Output the (X, Y) coordinate of the center of the cell containing the given text.  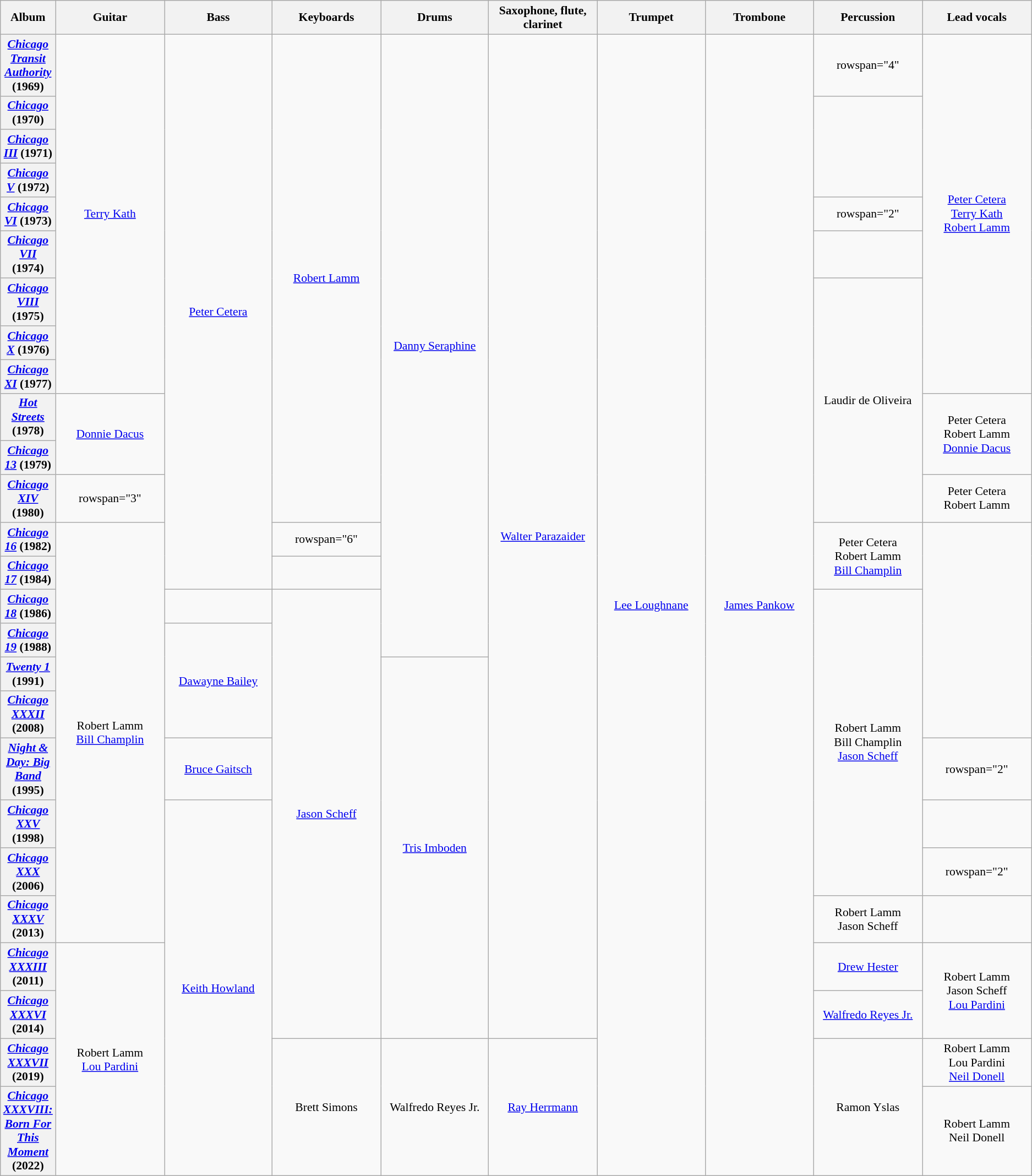
Ray Herrmann (543, 1107)
Robert Lamm (326, 278)
Chicago 13 (1979) (28, 458)
Chicago V (1972) (28, 181)
rowspan="3" (110, 499)
Chicago VII (1974) (28, 254)
Robert LammLou PardiniNeil Donell (977, 1063)
Chicago VIII (1975) (28, 303)
Lee Loughnane (652, 605)
Danny Seraphine (435, 346)
Peter CeteraRobert LammBill Champlin (868, 556)
Ramon Yslas (868, 1107)
Robert LammBill ChamplinJason Scheff (868, 742)
Twenty 1 (1991) (28, 674)
Drew Hester (868, 967)
Bass (218, 18)
Chicago XXV (1998) (28, 824)
Chicago 16 (1982) (28, 540)
James Pankow (759, 605)
Album (28, 18)
Chicago XXXII (2008) (28, 715)
Chicago X (1976) (28, 342)
Chicago XXXVII (2019) (28, 1063)
Robert LammJason Scheff (868, 919)
Chicago 18 (1986) (28, 607)
Chicago XXX (2006) (28, 872)
Percussion (868, 18)
Chicago Transit Authority (1969) (28, 65)
Jason Scheff (326, 814)
Keyboards (326, 18)
Walter Parazaider (543, 536)
Peter CeteraRobert LammDonnie Dacus (977, 434)
Keith Howland (218, 988)
rowspan="4" (868, 65)
Chicago XXXIII (2011) (28, 967)
Night & Day: Big Band (1995) (28, 769)
Chicago XIV (1980) (28, 499)
Donnie Dacus (110, 434)
Guitar (110, 18)
Robert LammJason ScheffLou Pardini (977, 991)
Chicago (1970) (28, 112)
Robert LammLou Pardini (110, 1059)
Tris Imboden (435, 848)
Lead vocals (977, 18)
Robert LammBill Champlin (110, 733)
Drums (435, 18)
Chicago XI (1977) (28, 377)
Chicago III (1971) (28, 146)
Saxophone, flute, clarinet (543, 18)
Chicago 17 (1984) (28, 573)
Brett Simons (326, 1107)
rowspan="6" (326, 540)
Trombone (759, 18)
Chicago XXXV (2013) (28, 919)
Peter CeteraTerry KathRobert Lamm (977, 214)
Peter CeteraRobert Lamm (977, 499)
Laudir de Oliveira (868, 401)
Trumpet (652, 18)
Hot Streets (1978) (28, 417)
Terry Kath (110, 214)
Chicago 19 (1988) (28, 640)
Robert LammNeil Donell (977, 1131)
Dawayne Bailey (218, 680)
Peter Cetera (218, 312)
Chicago VI (1973) (28, 214)
Chicago XXXVI (2014) (28, 1015)
Chicago XXXVIII: Born For This Moment (2022) (28, 1131)
Bruce Gaitsch (218, 769)
